Return the (X, Y) coordinate for the center point of the cell that contains the specified text.  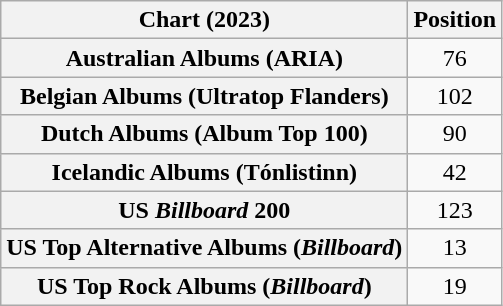
US Top Rock Albums (Billboard) (204, 286)
42 (455, 172)
13 (455, 248)
US Billboard 200 (204, 210)
90 (455, 134)
Australian Albums (ARIA) (204, 58)
19 (455, 286)
Icelandic Albums (Tónlistinn) (204, 172)
102 (455, 96)
US Top Alternative Albums (Billboard) (204, 248)
76 (455, 58)
Dutch Albums (Album Top 100) (204, 134)
Belgian Albums (Ultratop Flanders) (204, 96)
Chart (2023) (204, 20)
Position (455, 20)
123 (455, 210)
